Pinpoint the cell where the given text exists, returning its (X, Y) midpoint coordinate. 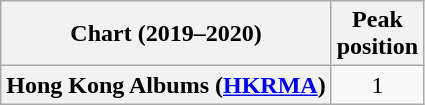
Hong Kong Albums (HKRMA) (166, 85)
1 (377, 85)
Chart (2019–2020) (166, 34)
Peakposition (377, 34)
